From the cell containing the given text, extract its center point as (x, y) coordinate. 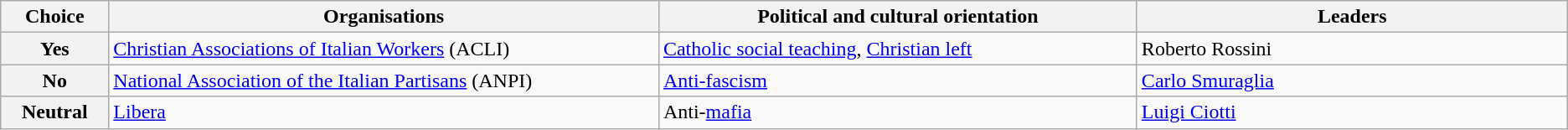
Leaders (1352, 17)
Yes (55, 49)
Neutral (55, 112)
No (55, 81)
National Association of the Italian Partisans (ANPI) (384, 81)
Carlo Smuraglia (1352, 81)
Catholic social teaching, Christian left (898, 49)
Luigi Ciotti (1352, 112)
Roberto Rossini (1352, 49)
Libera (384, 112)
Political and cultural orientation (898, 17)
Christian Associations of Italian Workers (ACLI) (384, 49)
Organisations (384, 17)
Anti-fascism (898, 81)
Choice (55, 17)
Anti-mafia (898, 112)
